Determine the (X, Y) coordinate at the center of the cell enclosing the given text.  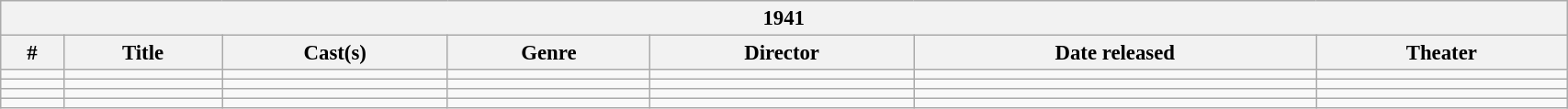
Cast(s) (334, 53)
# (32, 53)
Title (143, 53)
Date released (1115, 53)
1941 (784, 18)
Genre (548, 53)
Director (783, 53)
Theater (1442, 53)
